Provide the [X, Y] coordinate of the cell's center where the given text is located.  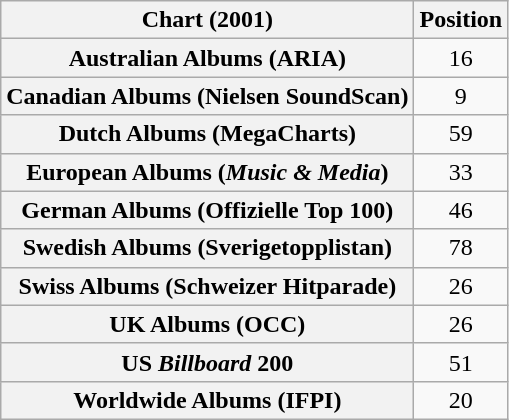
16 [461, 58]
Swedish Albums (Sverigetopplistan) [208, 248]
Chart (2001) [208, 20]
Canadian Albums (Nielsen SoundScan) [208, 96]
UK Albums (OCC) [208, 324]
20 [461, 400]
33 [461, 172]
Swiss Albums (Schweizer Hitparade) [208, 286]
9 [461, 96]
US Billboard 200 [208, 362]
European Albums (Music & Media) [208, 172]
46 [461, 210]
Worldwide Albums (IFPI) [208, 400]
Position [461, 20]
German Albums (Offizielle Top 100) [208, 210]
59 [461, 134]
78 [461, 248]
Dutch Albums (MegaCharts) [208, 134]
Australian Albums (ARIA) [208, 58]
51 [461, 362]
